Return the [x, y] coordinate for the center point of the cell that contains the specified text.  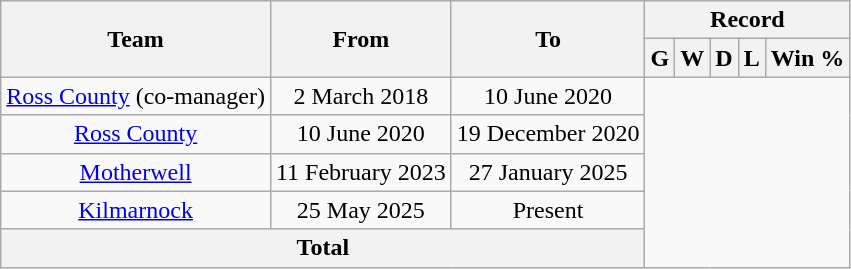
Ross County [136, 134]
D [724, 58]
Present [548, 210]
19 December 2020 [548, 134]
2 March 2018 [360, 96]
Ross County (co-manager) [136, 96]
11 February 2023 [360, 172]
27 January 2025 [548, 172]
Motherwell [136, 172]
Total [323, 248]
To [548, 39]
25 May 2025 [360, 210]
Record [748, 20]
From [360, 39]
Kilmarnock [136, 210]
Win % [808, 58]
Team [136, 39]
G [660, 58]
L [752, 58]
W [692, 58]
